Identify which cell holds the provided text, then report its (X, Y) central coordinate. 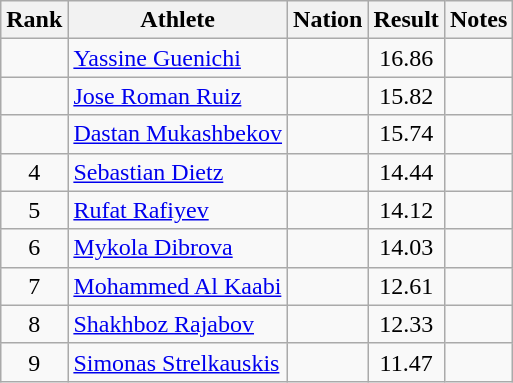
Mohammed Al Kaabi (178, 286)
8 (34, 324)
11.47 (406, 362)
Athlete (178, 20)
Dastan Mukashbekov (178, 134)
5 (34, 210)
Result (406, 20)
Simonas Strelkauskis (178, 362)
4 (34, 172)
Jose Roman Ruiz (178, 96)
14.12 (406, 210)
6 (34, 248)
15.74 (406, 134)
Rufat Rafiyev (178, 210)
Yassine Guenichi (178, 58)
Notes (478, 20)
Mykola Dibrova (178, 248)
14.44 (406, 172)
Shakhboz Rajabov (178, 324)
Rank (34, 20)
16.86 (406, 58)
12.61 (406, 286)
15.82 (406, 96)
Nation (328, 20)
14.03 (406, 248)
9 (34, 362)
Sebastian Dietz (178, 172)
12.33 (406, 324)
7 (34, 286)
